For the text-containing cell, return its midpoint in [X, Y] coordinate format. 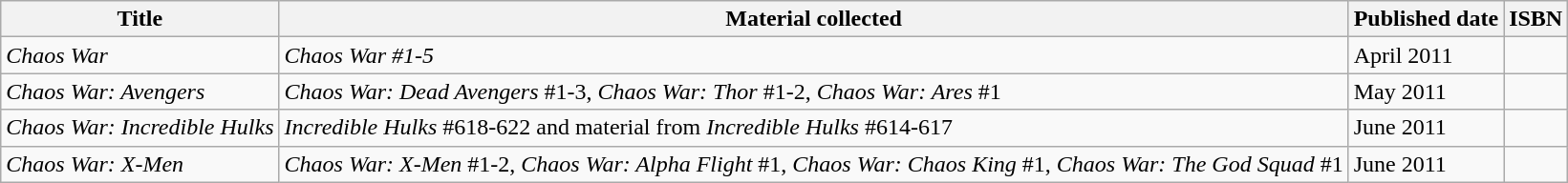
Chaos War: X-Men #1-2, Chaos War: Alpha Flight #1, Chaos War: Chaos King #1, Chaos War: The God Squad #1 [814, 164]
Chaos War: Dead Avengers #1-3, Chaos War: Thor #1-2, Chaos War: Ares #1 [814, 91]
Published date [1426, 19]
ISBN [1536, 19]
April 2011 [1426, 55]
May 2011 [1426, 91]
Title [140, 19]
Chaos War: Incredible Hulks [140, 128]
Chaos War: X-Men [140, 164]
Chaos War [140, 55]
Chaos War #1-5 [814, 55]
Incredible Hulks #618-622 and material from Incredible Hulks #614-617 [814, 128]
Chaos War: Avengers [140, 91]
Material collected [814, 19]
